Find where the given text appears and provide that cell's center as [x, y] coordinate. 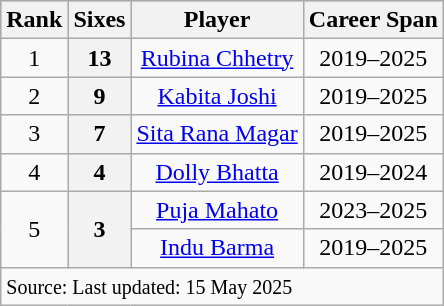
1 [34, 58]
Puja Mahato [217, 210]
2 [34, 96]
Dolly Bhatta [217, 172]
9 [100, 96]
5 [34, 229]
13 [100, 58]
7 [100, 134]
2023–2025 [373, 210]
Source: Last updated: 15 May 2025 [222, 286]
Indu Barma [217, 248]
Rank [34, 20]
Player [217, 20]
Sita Rana Magar [217, 134]
Rubina Chhetry [217, 58]
Kabita Joshi [217, 96]
2019–2024 [373, 172]
Sixes [100, 20]
Career Span [373, 20]
